Detect which cell encompasses the target text, then output its (x, y) center coordinate. 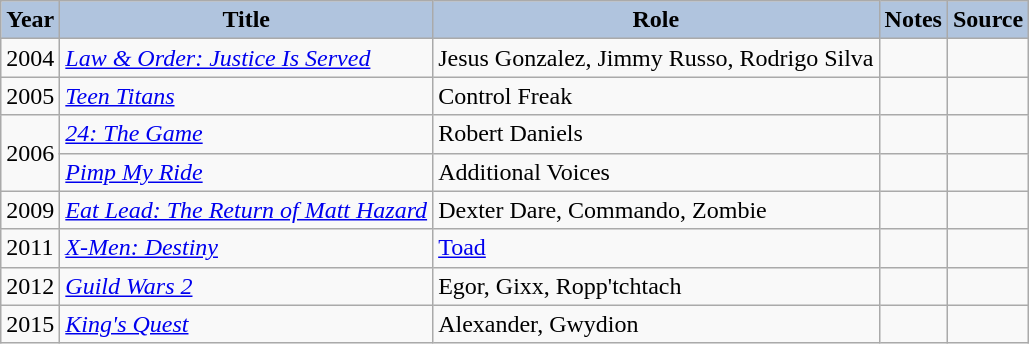
Law & Order: Justice Is Served (246, 58)
Teen Titans (246, 96)
King's Quest (246, 324)
Role (656, 20)
Control Freak (656, 96)
Year (30, 20)
Guild Wars 2 (246, 286)
Notes (913, 20)
2009 (30, 210)
Toad (656, 248)
Robert Daniels (656, 134)
Additional Voices (656, 172)
2015 (30, 324)
2005 (30, 96)
Title (246, 20)
Dexter Dare, Commando, Zombie (656, 210)
2011 (30, 248)
Pimp My Ride (246, 172)
Jesus Gonzalez, Jimmy Russo, Rodrigo Silva (656, 58)
Alexander, Gwydion (656, 324)
Eat Lead: The Return of Matt Hazard (246, 210)
X-Men: Destiny (246, 248)
Egor, Gixx, Ropp'tchtach (656, 286)
Source (988, 20)
2012 (30, 286)
24: The Game (246, 134)
2006 (30, 153)
2004 (30, 58)
